Locate the cell with the specified text and output its [X, Y] center coordinate. 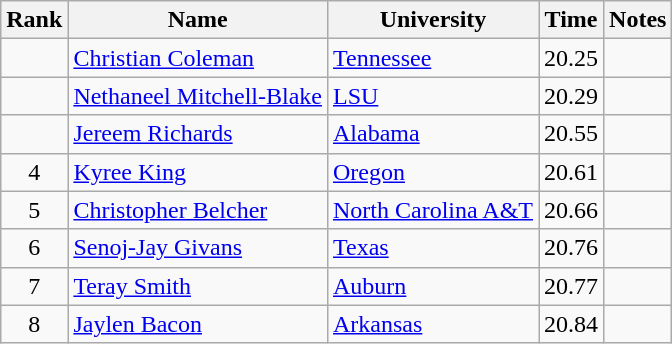
20.66 [572, 210]
Jaylen Bacon [198, 324]
20.76 [572, 248]
Jereem Richards [198, 134]
Kyree King [198, 172]
20.55 [572, 134]
Christian Coleman [198, 58]
Auburn [432, 286]
4 [34, 172]
Senoj-Jay Givans [198, 248]
North Carolina A&T [432, 210]
20.25 [572, 58]
Christopher Belcher [198, 210]
Alabama [432, 134]
Time [572, 20]
5 [34, 210]
Rank [34, 20]
Tennessee [432, 58]
University [432, 20]
Teray Smith [198, 286]
8 [34, 324]
20.84 [572, 324]
20.29 [572, 96]
6 [34, 248]
20.77 [572, 286]
20.61 [572, 172]
Arkansas [432, 324]
Name [198, 20]
7 [34, 286]
LSU [432, 96]
Texas [432, 248]
Nethaneel Mitchell-Blake [198, 96]
Oregon [432, 172]
Notes [638, 20]
